Locate the cell with the specified text and output its (X, Y) center coordinate. 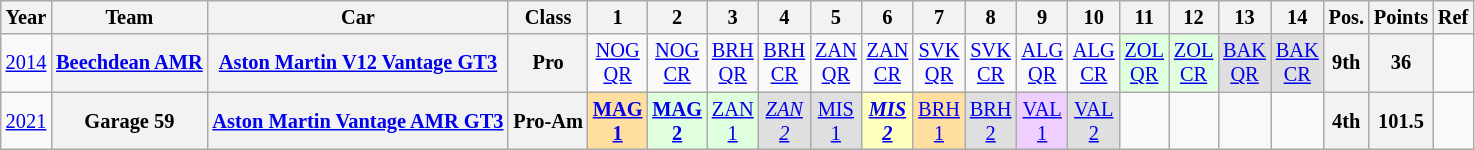
ZAN1 (733, 121)
ALGCR (1094, 63)
Year (26, 17)
7 (939, 17)
12 (1194, 17)
VAL1 (1042, 121)
36 (1401, 63)
101.5 (1401, 121)
Garage 59 (129, 121)
BRHCR (784, 63)
MAG2 (677, 121)
BRHQR (733, 63)
NOGCR (677, 63)
Team (129, 17)
BRH2 (991, 121)
8 (991, 17)
Beechdean AMR (129, 63)
Aston Martin Vantage AMR GT3 (358, 121)
NOGQR (618, 63)
2014 (26, 63)
Pos. (1346, 17)
BAKCR (1298, 63)
MIS1 (836, 121)
2021 (26, 121)
MAG1 (618, 121)
3 (733, 17)
BRH1 (939, 121)
Aston Martin V12 Vantage GT3 (358, 63)
9th (1346, 63)
11 (1144, 17)
6 (888, 17)
ZAN2 (784, 121)
1 (618, 17)
ALGQR (1042, 63)
BAKQR (1244, 63)
Points (1401, 17)
Pro (548, 63)
Ref (1453, 17)
9 (1042, 17)
ZOLCR (1194, 63)
5 (836, 17)
4th (1346, 121)
2 (677, 17)
13 (1244, 17)
Pro-Am (548, 121)
Car (358, 17)
Class (548, 17)
ZOLQR (1144, 63)
MIS2 (888, 121)
ZANCR (888, 63)
10 (1094, 17)
14 (1298, 17)
4 (784, 17)
SVKCR (991, 63)
ZANQR (836, 63)
VAL2 (1094, 121)
SVKQR (939, 63)
